From the cell containing the given text, extract its center point as (X, Y) coordinate. 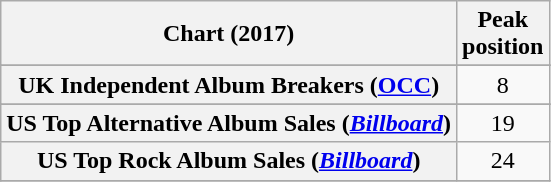
19 (503, 123)
Chart (2017) (229, 34)
US Top Rock Album Sales (Billboard) (229, 161)
UK Independent Album Breakers (OCC) (229, 85)
Peakposition (503, 34)
24 (503, 161)
US Top Alternative Album Sales (Billboard) (229, 123)
8 (503, 85)
